Search for the cell housing the specified text and yield its [X, Y] center coordinate. 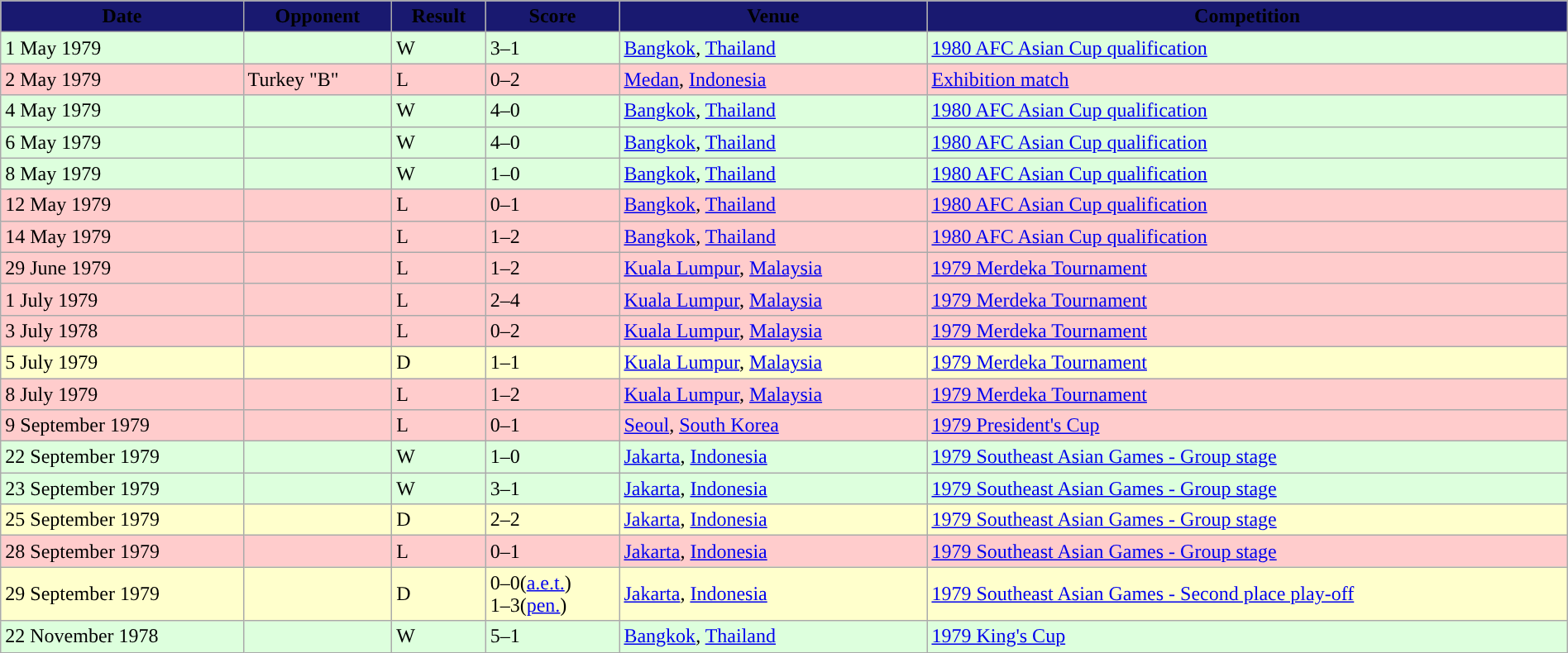
28 September 1979 [122, 551]
5 July 1979 [122, 362]
0–0(a.e.t.)1–3(pen.) [552, 593]
Score [552, 17]
Venue [773, 17]
6 May 1979 [122, 142]
3 July 1978 [122, 331]
29 September 1979 [122, 593]
1979 King's Cup [1247, 636]
Opponent [318, 17]
23 September 1979 [122, 489]
Result [438, 17]
29 June 1979 [122, 268]
2 May 1979 [122, 79]
8 July 1979 [122, 394]
1 May 1979 [122, 48]
5–1 [552, 636]
22 November 1978 [122, 636]
25 September 1979 [122, 520]
1–1 [552, 362]
14 May 1979 [122, 236]
8 May 1979 [122, 174]
4 May 1979 [122, 111]
Competition [1247, 17]
Turkey "B" [318, 79]
1979 President's Cup [1247, 426]
1 July 1979 [122, 299]
1979 Southeast Asian Games - Second place play-off [1247, 593]
9 September 1979 [122, 426]
12 May 1979 [122, 205]
2–4 [552, 299]
Medan, Indonesia [773, 79]
Seoul, South Korea [773, 426]
Date [122, 17]
2–2 [552, 520]
22 September 1979 [122, 457]
Exhibition match [1247, 79]
